Output the [x, y] coordinate of the center of the cell containing the given text.  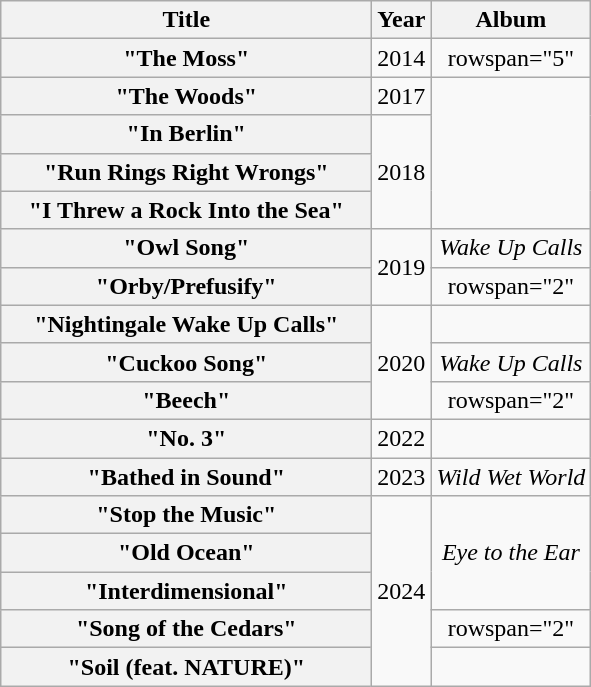
Eye to the Ear [511, 553]
"Beech" [186, 400]
"No. 3" [186, 438]
2020 [402, 362]
"Song of the Cedars" [186, 629]
2024 [402, 591]
Wild Wet World [511, 477]
Title [186, 20]
2014 [402, 58]
2019 [402, 267]
"Bathed in Sound" [186, 477]
2022 [402, 438]
"Owl Song" [186, 248]
"In Berlin" [186, 134]
"Old Ocean" [186, 553]
2017 [402, 96]
"Stop the Music" [186, 515]
"Soil (feat. NATURE)" [186, 667]
rowspan="5" [511, 58]
2023 [402, 477]
2018 [402, 172]
"Cuckoo Song" [186, 362]
"Run Rings Right Wrongs" [186, 172]
"Orby/Prefusify" [186, 286]
"The Moss" [186, 58]
Album [511, 20]
"Interdimensional" [186, 591]
"The Woods" [186, 96]
"I Threw a Rock Into the Sea" [186, 210]
Year [402, 20]
"Nightingale Wake Up Calls" [186, 324]
